Return [X, Y] of the center of cell containing provided text 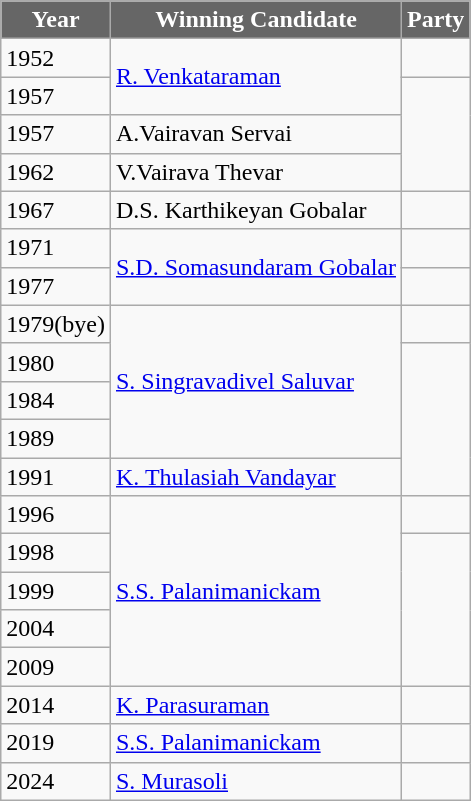
2019 [56, 743]
1996 [56, 515]
A.Vairavan Servai [256, 134]
K. Parasuraman [256, 705]
1989 [56, 438]
Year [56, 20]
1967 [56, 210]
1991 [56, 477]
1971 [56, 248]
2014 [56, 705]
1962 [56, 172]
1999 [56, 591]
K. Thulasiah Vandayar [256, 477]
Winning Candidate [256, 20]
R. Venkataraman [256, 77]
1979(bye) [56, 324]
S.D. Somasundaram Gobalar [256, 267]
D.S. Karthikeyan Gobalar [256, 210]
V.Vairava Thevar [256, 172]
S. Murasoli [256, 781]
2009 [56, 667]
1984 [56, 400]
S. Singravadivel Saluvar [256, 381]
Party [435, 20]
1998 [56, 553]
2024 [56, 781]
2004 [56, 629]
1980 [56, 362]
1952 [56, 58]
1977 [56, 286]
